Detect which cell encompasses the target text, then output its [x, y] center coordinate. 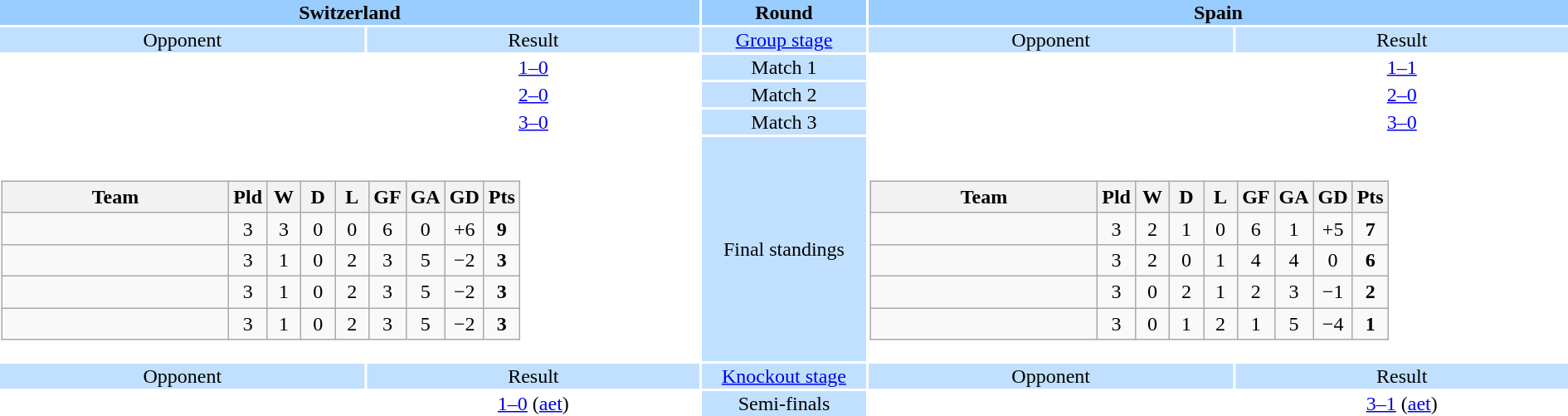
Final standings [784, 249]
Round [784, 12]
−1 [1332, 291]
7 [1371, 228]
1–0 (aet) [533, 404]
Group stage [784, 40]
Team Pld W D L GF GA GD Pts 3 3 0 0 6 0 +6 9 3 1 0 2 3 5 −2 3 3 1 0 2 3 5 −2 3 3 1 0 2 3 5 −2 3 [350, 249]
Match 3 [784, 122]
1–0 [533, 67]
+5 [1332, 228]
Spain [1218, 12]
Match 1 [784, 67]
Knockout stage [784, 376]
1–1 [1402, 67]
Match 2 [784, 95]
+6 [465, 228]
Semi-finals [784, 404]
Switzerland [350, 12]
3–1 (aet) [1402, 404]
−4 [1332, 323]
Team Pld W D L GF GA GD Pts 3 2 1 0 6 1 +5 7 3 2 0 1 4 4 0 6 3 0 2 1 2 3 −1 2 3 0 1 2 1 5 −4 1 [1218, 249]
9 [501, 228]
